Determine the (X, Y) coordinate at the center of the cell enclosing the given text.  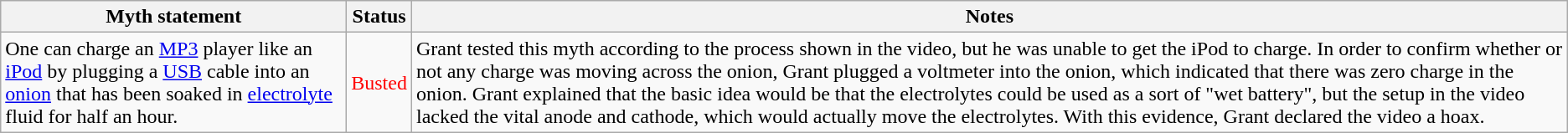
One can charge an MP3 player like an iPod by plugging a USB cable into an onion that has been soaked in electrolyte fluid for half an hour. (174, 82)
Myth statement (174, 17)
Status (379, 17)
Busted (379, 82)
Notes (989, 17)
